Determine the (X, Y) coordinate at the center of the cell enclosing the given text.  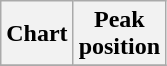
Chart (37, 34)
Peakposition (119, 34)
